Extract the [x, y] coordinate from the center of the cell holding the provided text.  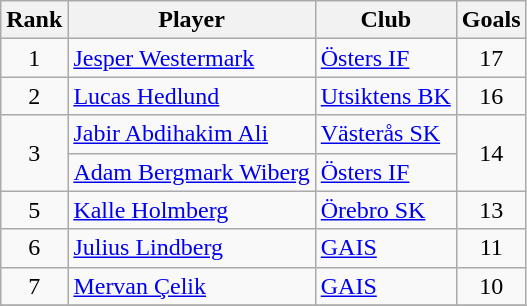
Adam Bergmark Wiberg [192, 172]
10 [491, 286]
Kalle Holmberg [192, 210]
7 [34, 286]
2 [34, 96]
Mervan Çelik [192, 286]
Julius Lindberg [192, 248]
16 [491, 96]
Västerås SK [386, 134]
14 [491, 153]
11 [491, 248]
Player [192, 20]
17 [491, 58]
Jabir Abdihakim Ali [192, 134]
6 [34, 248]
1 [34, 58]
13 [491, 210]
Rank [34, 20]
5 [34, 210]
Lucas Hedlund [192, 96]
Goals [491, 20]
Örebro SK [386, 210]
3 [34, 153]
Club [386, 20]
Utsiktens BK [386, 96]
Jesper Westermark [192, 58]
